Search for the cell housing the specified text and yield its [x, y] center coordinate. 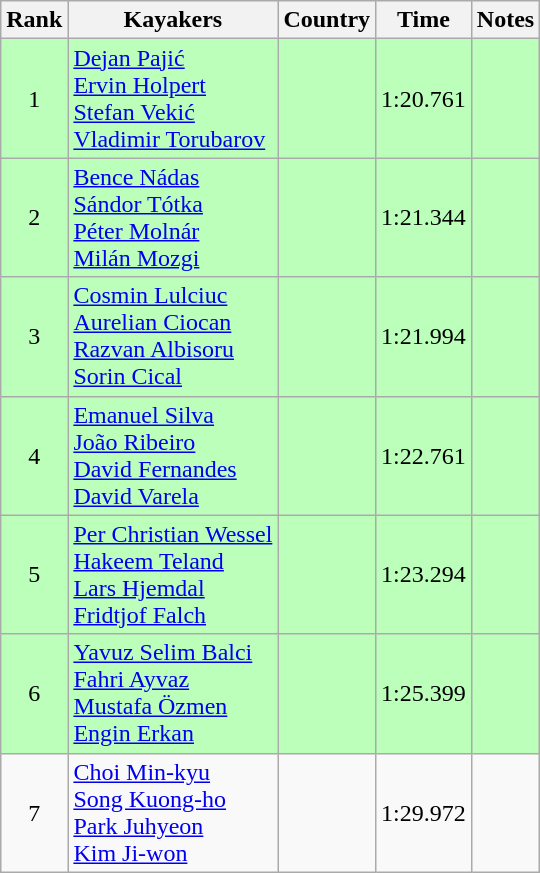
Time [424, 20]
Kayakers [173, 20]
1:22.761 [424, 456]
6 [34, 694]
3 [34, 336]
2 [34, 218]
4 [34, 456]
Bence NádasSándor TótkaPéter MolnárMilán Mozgi [173, 218]
1:23.294 [424, 574]
5 [34, 574]
Notes [505, 20]
Per Christian WesselHakeem TelandLars HjemdalFridtjof Falch [173, 574]
Yavuz Selim BalciFahri AyvazMustafa ÖzmenEngin Erkan [173, 694]
Rank [34, 20]
7 [34, 812]
1:21.994 [424, 336]
1 [34, 98]
Choi Min-kyuSong Kuong-hoPark JuhyeonKim Ji-won [173, 812]
1:25.399 [424, 694]
1:29.972 [424, 812]
Dejan PajićErvin HolpertStefan VekićVladimir Torubarov [173, 98]
Emanuel SilvaJoão RibeiroDavid FernandesDavid Varela [173, 456]
Cosmin LulciucAurelian CiocanRazvan AlbisoruSorin Cical [173, 336]
1:21.344 [424, 218]
1:20.761 [424, 98]
Country [327, 20]
